Pinpoint the cell where the given text exists, returning its (x, y) midpoint coordinate. 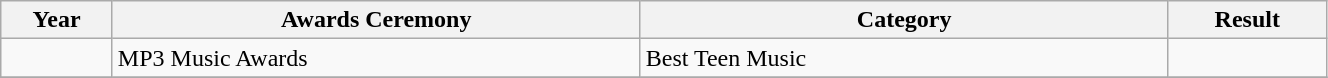
Awards Ceremony (376, 20)
Result (1247, 20)
Best Teen Music (904, 58)
Category (904, 20)
MP3 Music Awards (376, 58)
Year (57, 20)
